Return (x, y) of the center of cell containing provided text 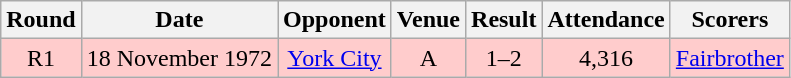
4,316 (606, 58)
Scorers (730, 20)
1–2 (504, 58)
Opponent (335, 20)
Attendance (606, 20)
A (428, 58)
Venue (428, 20)
Result (504, 20)
R1 (41, 58)
York City (335, 58)
Fairbrother (730, 58)
18 November 1972 (179, 58)
Round (41, 20)
Date (179, 20)
